Search for the cell housing the specified text and yield its (X, Y) center coordinate. 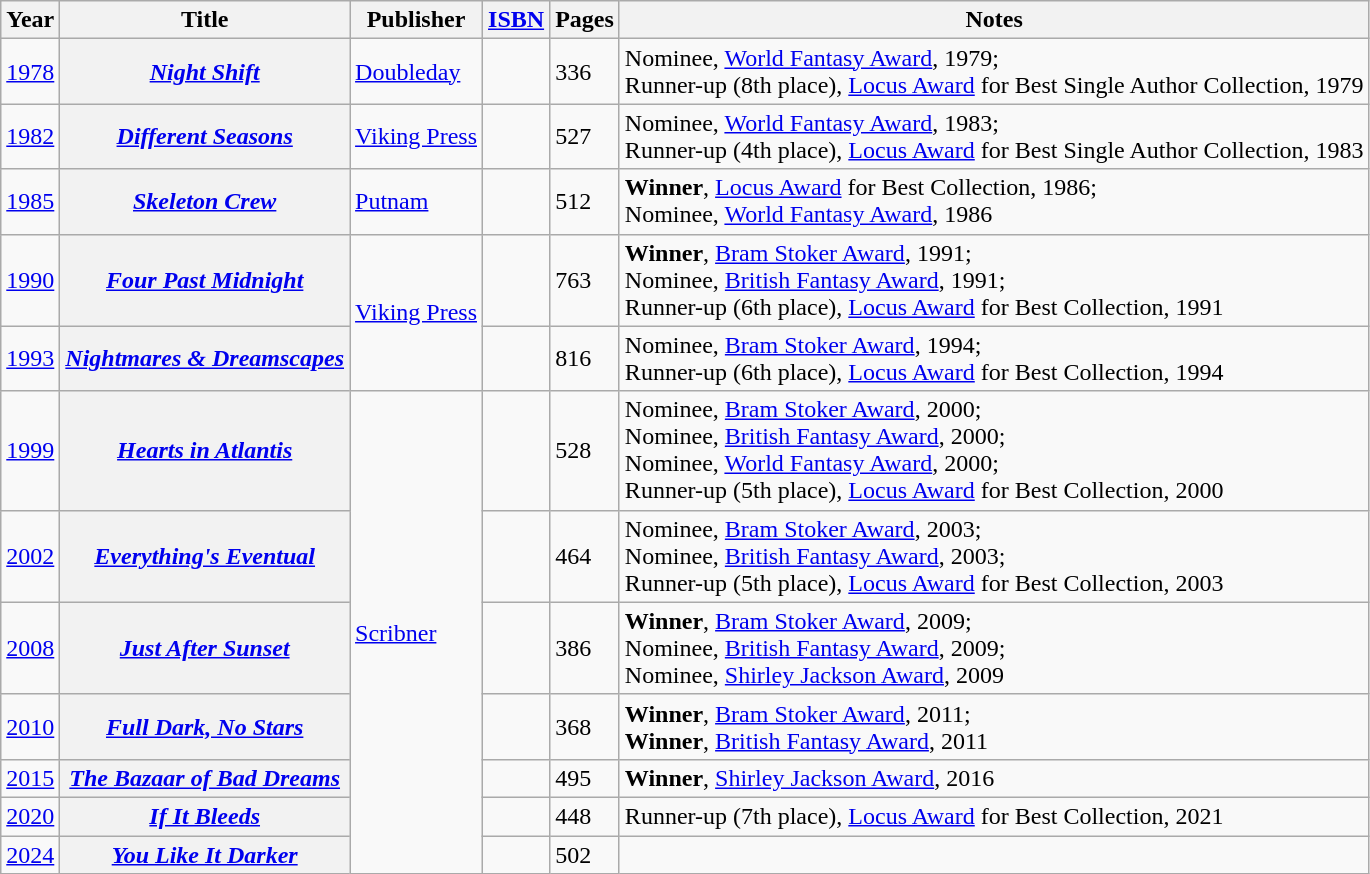
Four Past Midnight (205, 280)
The Bazaar of Bad Dreams (205, 778)
1982 (30, 136)
1978 (30, 72)
Runner-up (7th place), Locus Award for Best Collection, 2021 (994, 816)
Publisher (416, 20)
Winner, Bram Stoker Award, 2011;Winner, British Fantasy Award, 2011 (994, 726)
336 (585, 72)
Everything's Eventual (205, 556)
2024 (30, 855)
Winner, Shirley Jackson Award, 2016 (994, 778)
Year (30, 20)
Title (205, 20)
386 (585, 648)
Night Shift (205, 72)
You Like It Darker (205, 855)
495 (585, 778)
1999 (30, 450)
ISBN (516, 20)
Nightmares & Dreamscapes (205, 358)
2008 (30, 648)
1993 (30, 358)
Nominee, Bram Stoker Award, 1994;Runner-up (6th place), Locus Award for Best Collection, 1994 (994, 358)
Full Dark, No Stars (205, 726)
368 (585, 726)
527 (585, 136)
528 (585, 450)
Pages (585, 20)
Scribner (416, 632)
Notes (994, 20)
816 (585, 358)
If It Bleeds (205, 816)
2015 (30, 778)
Skeleton Crew (205, 202)
512 (585, 202)
Nominee, World Fantasy Award, 1983;Runner-up (4th place), Locus Award for Best Single Author Collection, 1983 (994, 136)
1990 (30, 280)
502 (585, 855)
1985 (30, 202)
Doubleday (416, 72)
2002 (30, 556)
2010 (30, 726)
Nominee, Bram Stoker Award, 2003;Nominee, British Fantasy Award, 2003;Runner-up (5th place), Locus Award for Best Collection, 2003 (994, 556)
Different Seasons (205, 136)
2020 (30, 816)
Winner, Bram Stoker Award, 1991;Nominee, British Fantasy Award, 1991;Runner-up (6th place), Locus Award for Best Collection, 1991 (994, 280)
Putnam (416, 202)
Winner, Locus Award for Best Collection, 1986;Nominee, World Fantasy Award, 1986 (994, 202)
Winner, Bram Stoker Award, 2009;Nominee, British Fantasy Award, 2009;Nominee, Shirley Jackson Award, 2009 (994, 648)
Hearts in Atlantis (205, 450)
Just After Sunset (205, 648)
448 (585, 816)
464 (585, 556)
Nominee, World Fantasy Award, 1979;Runner-up (8th place), Locus Award for Best Single Author Collection, 1979 (994, 72)
763 (585, 280)
